From the cell containing the given text, extract its center point as [x, y] coordinate. 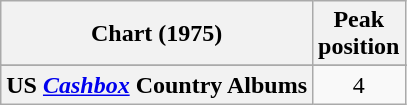
4 [359, 85]
Chart (1975) [157, 34]
Peakposition [359, 34]
US Cashbox Country Albums [157, 85]
